Pinpoint the cell where the given text exists, returning its [x, y] midpoint coordinate. 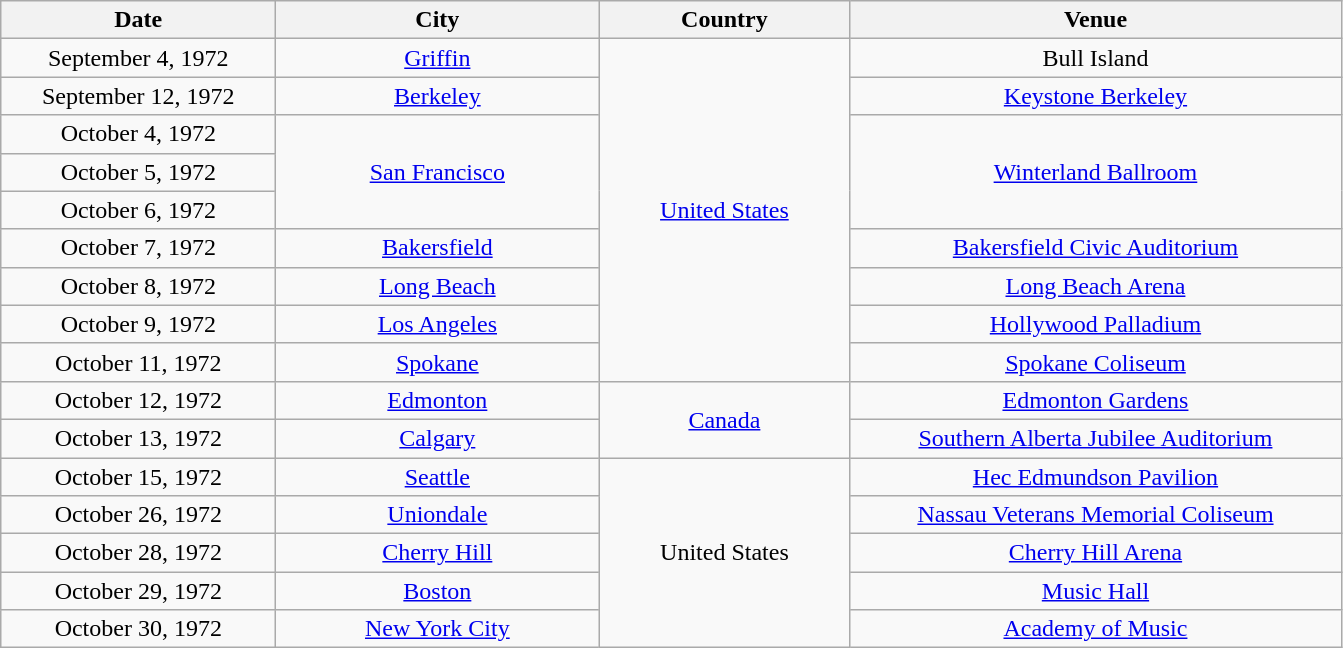
October 29, 1972 [138, 591]
Venue [1096, 20]
Cherry Hill [438, 553]
Griffin [438, 58]
Bull Island [1096, 58]
Boston [438, 591]
Keystone Berkeley [1096, 96]
Seattle [438, 477]
October 30, 1972 [138, 629]
Bakersfield [438, 248]
September 4, 1972 [138, 58]
Country [724, 20]
Edmonton Gardens [1096, 400]
Southern Alberta Jubilee Auditorium [1096, 438]
Edmonton [438, 400]
Cherry Hill Arena [1096, 553]
Long Beach Arena [1096, 286]
Spokane Coliseum [1096, 362]
October 11, 1972 [138, 362]
Spokane [438, 362]
October 8, 1972 [138, 286]
October 6, 1972 [138, 210]
October 26, 1972 [138, 515]
October 7, 1972 [138, 248]
Music Hall [1096, 591]
October 12, 1972 [138, 400]
Hollywood Palladium [1096, 324]
Bakersfield Civic Auditorium [1096, 248]
Nassau Veterans Memorial Coliseum [1096, 515]
October 13, 1972 [138, 438]
October 5, 1972 [138, 172]
October 28, 1972 [138, 553]
October 4, 1972 [138, 134]
San Francisco [438, 172]
Canada [724, 419]
Academy of Music [1096, 629]
Calgary [438, 438]
Uniondale [438, 515]
Los Angeles [438, 324]
Winterland Ballroom [1096, 172]
Date [138, 20]
New York City [438, 629]
October 15, 1972 [138, 477]
Long Beach [438, 286]
Hec Edmundson Pavilion [1096, 477]
October 9, 1972 [138, 324]
City [438, 20]
Berkeley [438, 96]
September 12, 1972 [138, 96]
